Search for the cell housing the specified text and yield its (x, y) center coordinate. 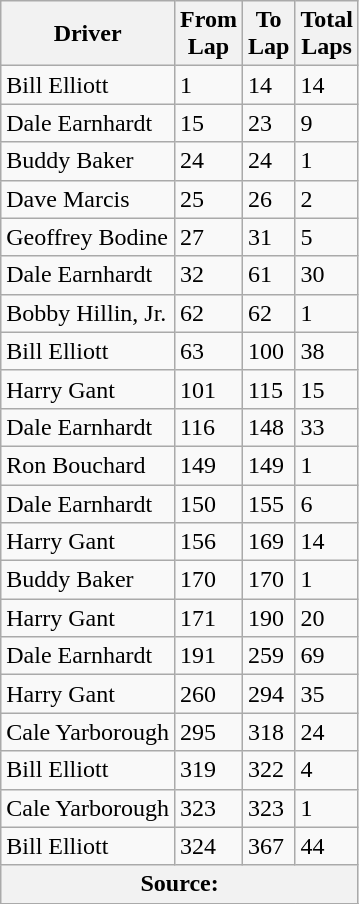
156 (208, 542)
69 (327, 656)
35 (327, 694)
259 (268, 656)
148 (268, 427)
31 (268, 237)
61 (268, 275)
25 (208, 199)
Bobby Hillin, Jr. (88, 313)
294 (268, 694)
319 (208, 770)
190 (268, 618)
23 (268, 123)
Driver (88, 34)
63 (208, 351)
38 (327, 351)
5 (327, 237)
150 (208, 503)
322 (268, 770)
33 (327, 427)
Geoffrey Bodine (88, 237)
ToLap (268, 34)
318 (268, 732)
260 (208, 694)
32 (208, 275)
295 (208, 732)
101 (208, 389)
Source: (180, 884)
30 (327, 275)
FromLap (208, 34)
20 (327, 618)
Ron Bouchard (88, 465)
44 (327, 846)
26 (268, 199)
116 (208, 427)
9 (327, 123)
TotalLaps (327, 34)
367 (268, 846)
27 (208, 237)
2 (327, 199)
Dave Marcis (88, 199)
155 (268, 503)
4 (327, 770)
115 (268, 389)
324 (208, 846)
171 (208, 618)
100 (268, 351)
191 (208, 656)
6 (327, 503)
169 (268, 542)
